Provide the (x, y) coordinate of the cell's center where the given text is located.  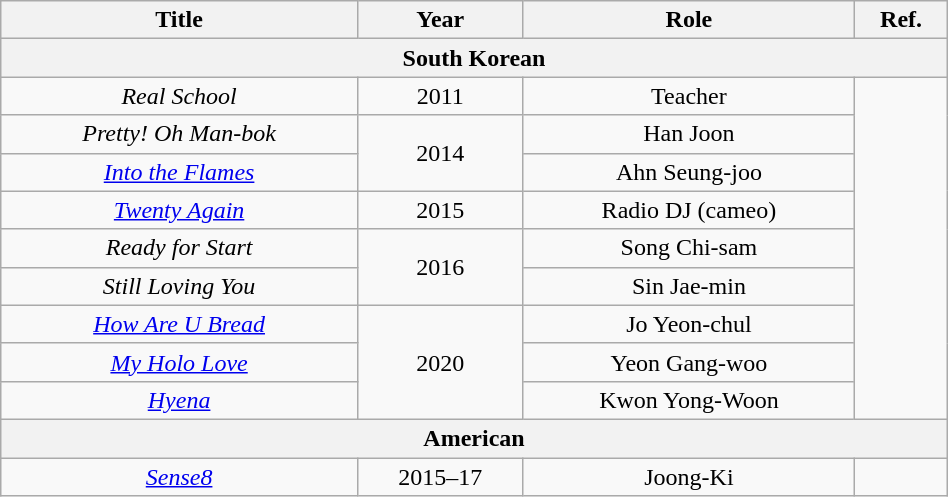
2015–17 (440, 477)
Ref. (901, 20)
2014 (440, 153)
Real School (180, 96)
2015 (440, 210)
Role (689, 20)
Ready for Start (180, 248)
South Korean (474, 58)
Ahn Seung-joo (689, 172)
How Are U Bread (180, 324)
Joong-Ki (689, 477)
2016 (440, 267)
Radio DJ (cameo) (689, 210)
Song Chi-sam (689, 248)
Sense8 (180, 477)
Sin Jae-min (689, 286)
2020 (440, 362)
American (474, 438)
My Holo Love (180, 362)
Still Loving You (180, 286)
Hyena (180, 400)
2011 (440, 96)
Title (180, 20)
Yeon Gang-woo (689, 362)
Into the Flames (180, 172)
Teacher (689, 96)
Pretty! Oh Man-bok (180, 134)
Twenty Again (180, 210)
Kwon Yong-Woon (689, 400)
Year (440, 20)
Han Joon (689, 134)
Jo Yeon-chul (689, 324)
